Identify which cell holds the provided text, then report its (X, Y) central coordinate. 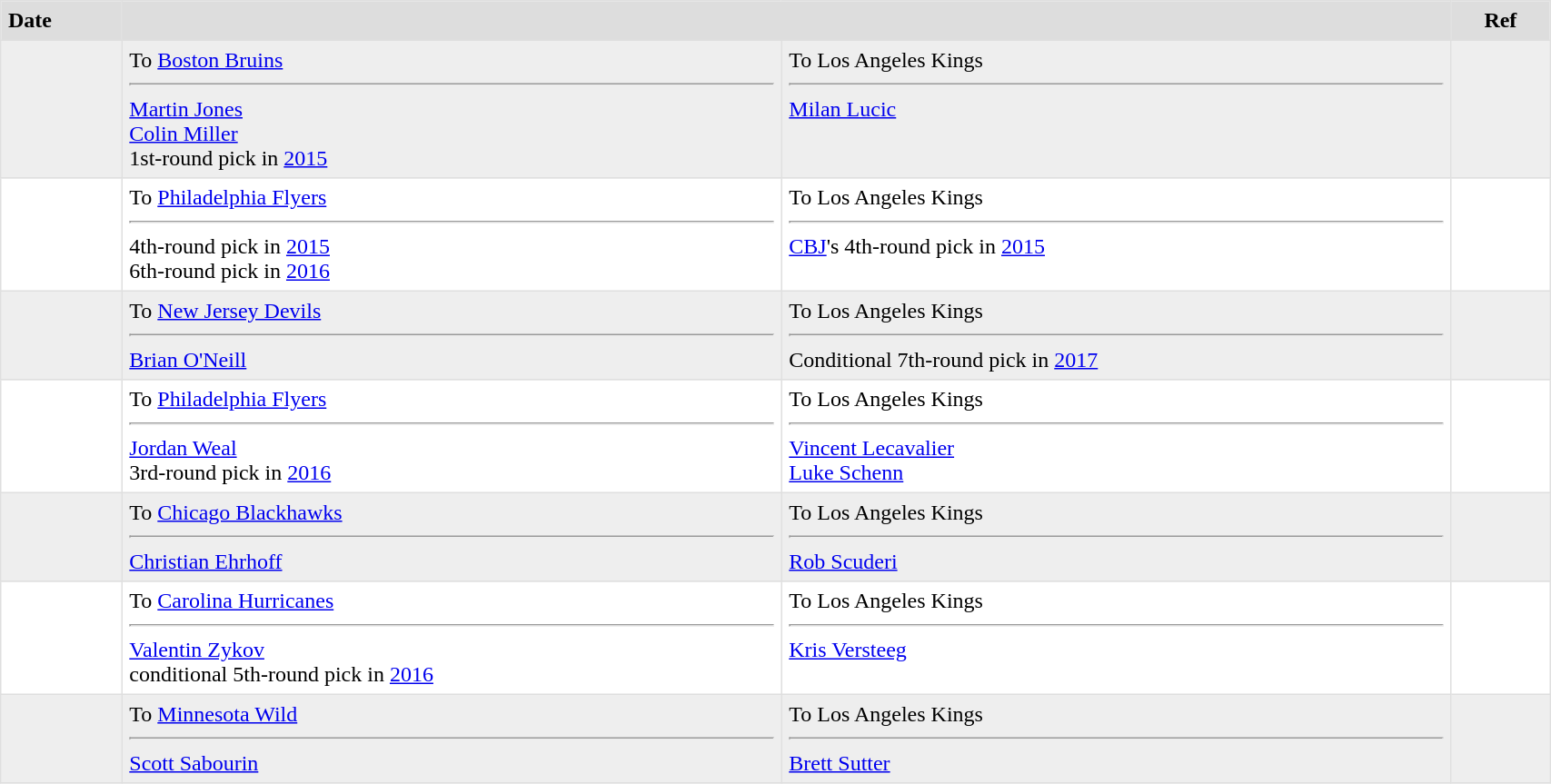
To Minnesota Wild Scott Sabourin (452, 739)
To Boston Bruins Martin JonesColin Miller1st-round pick in 2015 (452, 109)
To Los Angeles Kings Kris Versteeg (1116, 638)
To Los Angeles Kings CBJ's 4th-round pick in 2015 (1116, 234)
Ref (1501, 21)
To Los Angeles Kings Milan Lucic (1116, 109)
To Los Angeles Kings Brett Sutter (1116, 739)
To Los Angeles Kings Vincent LecavalierLuke Schenn (1116, 436)
To New Jersey Devils Brian O'Neill (452, 335)
To Los Angeles Kings Conditional 7th-round pick in 2017 (1116, 335)
Date (62, 21)
To Carolina Hurricanes Valentin Zykov conditional 5th-round pick in 2016 (452, 638)
To Chicago Blackhawks Christian Ehrhoff (452, 537)
To Los Angeles Kings Rob Scuderi (1116, 537)
To Philadelphia Flyers Jordan Weal 3rd-round pick in 2016 (452, 436)
To Philadelphia Flyers 4th-round pick in 2015 6th-round pick in 2016 (452, 234)
